Provide the (x, y) coordinate of the cell's center where the given text is located.  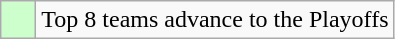
Top 8 teams advance to the Playoffs (215, 20)
